Scan for the cell matching the given text and deliver its [X, Y] coordinate at center. 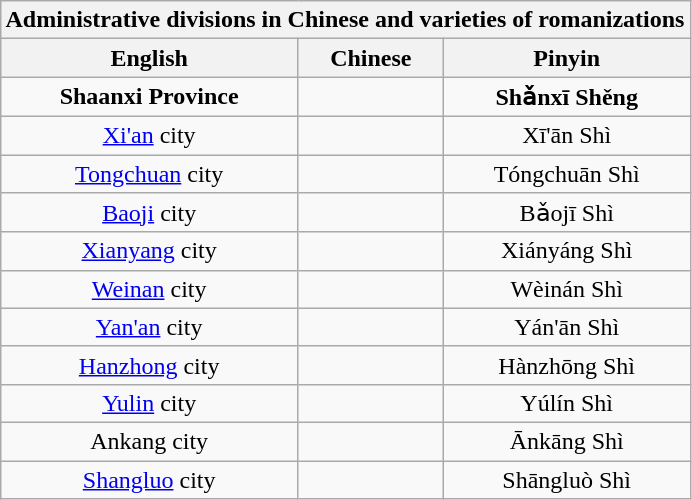
Yulin city [149, 403]
Yúlín Shì [566, 403]
Weinan city [149, 289]
Tóngchuān Shì [566, 173]
Pinyin [566, 58]
Hànzhōng Shì [566, 365]
Shaanxi Province [149, 97]
Xiányáng Shì [566, 251]
Shangluo city [149, 479]
Ankang city [149, 441]
Wèinán Shì [566, 289]
Tongchuan city [149, 173]
Baoji city [149, 213]
Xi'an city [149, 135]
Chinese [370, 58]
Yan'an city [149, 327]
Hanzhong city [149, 365]
Shāngluò Shì [566, 479]
Xī'ān Shì [566, 135]
Yán'ān Shì [566, 327]
Ānkāng Shì [566, 441]
English [149, 58]
Administrative divisions in Chinese and varieties of romanizations [345, 20]
Bǎojī Shì [566, 213]
Xianyang city [149, 251]
Shǎnxī Shěng [566, 97]
